Capture the cell that displays the provided text and extract its (X, Y) central coordinate. 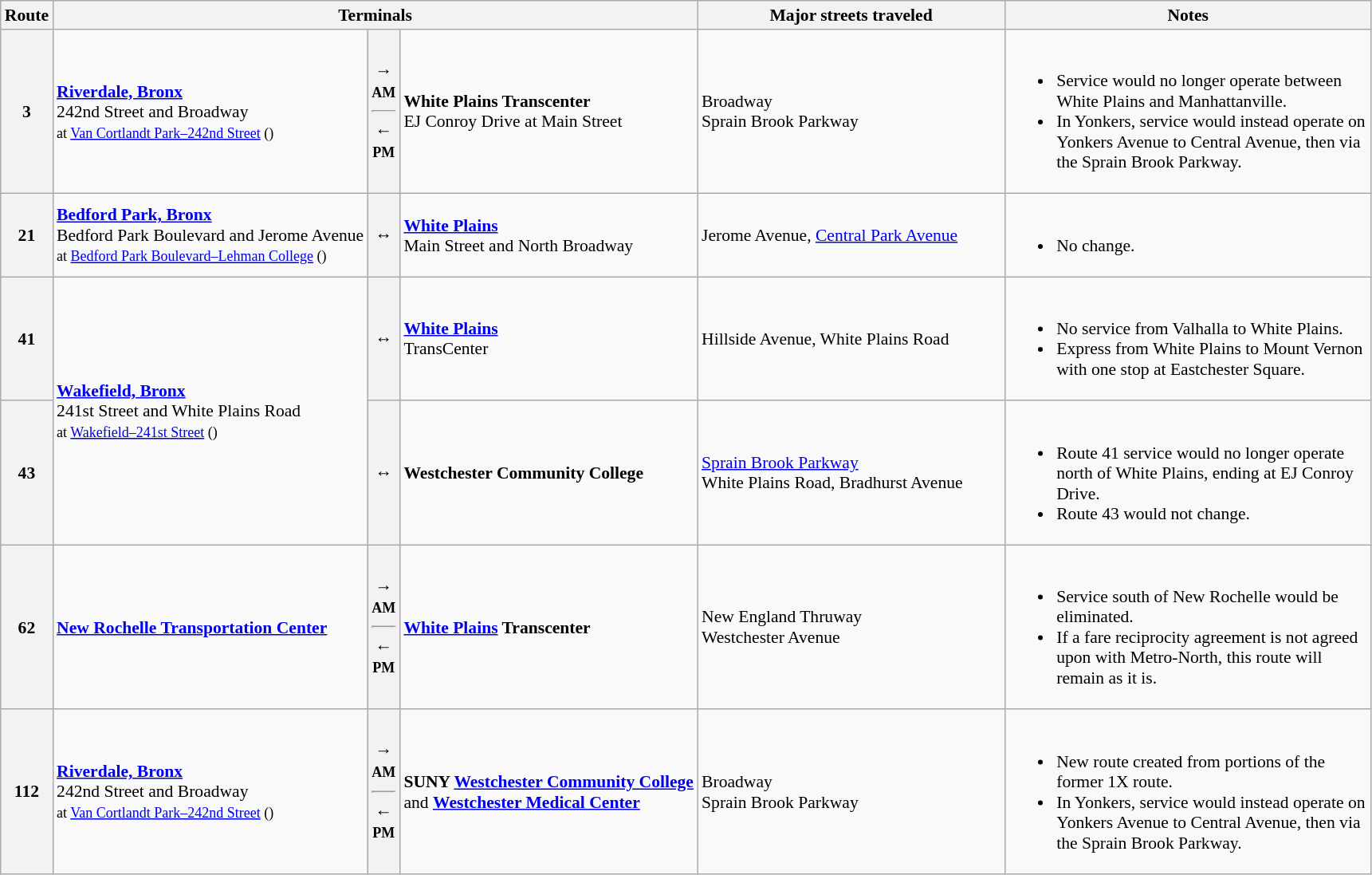
43 (27, 474)
White PlainsTransCenter (548, 338)
No service from Valhalla to White Plains.Express from White Plains to Mount Vernon with one stop at Eastchester Square. (1188, 338)
Major streets traveled (851, 15)
Westchester Community College (548, 474)
Hillside Avenue, White Plains Road (851, 338)
Sprain Brook ParkwayWhite Plains Road, Bradhurst Avenue (851, 474)
White Plains Transcenter (548, 627)
New England ThruwayWestchester Avenue (851, 627)
Route 41 service would no longer operate north of White Plains, ending at EJ Conroy Drive.Route 43 would not change. (1188, 474)
112 (27, 792)
41 (27, 338)
Route (27, 15)
SUNY Westchester Community Collegeand Westchester Medical Center (548, 792)
New Rochelle Transportation Center (210, 627)
Wakefield, Bronx241st Street and White Plains Roadat Wakefield–241st Street () (210, 411)
62 (27, 627)
Terminals (375, 15)
Notes (1188, 15)
Bedford Park, BronxBedford Park Boulevard and Jerome Avenueat Bedford Park Boulevard–Lehman College () (210, 235)
No change. (1188, 235)
21 (27, 235)
White Plains TranscenterEJ Conroy Drive at Main Street (548, 112)
Jerome Avenue, Central Park Avenue (851, 235)
3 (27, 112)
White PlainsMain Street and North Broadway (548, 235)
